Return (X, Y) of the center of cell containing provided text 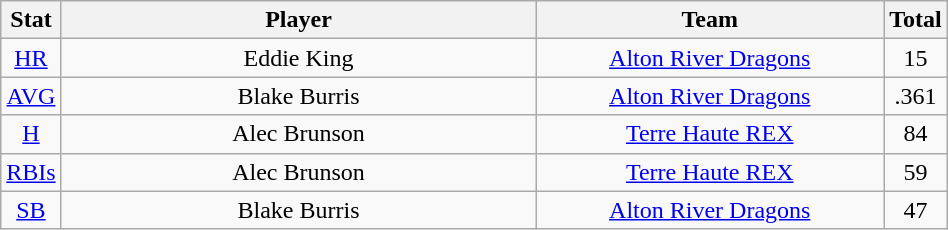
Team (710, 20)
Stat (31, 20)
H (31, 134)
.361 (916, 96)
84 (916, 134)
Eddie King (298, 58)
SB (31, 210)
RBIs (31, 172)
59 (916, 172)
Total (916, 20)
HR (31, 58)
47 (916, 210)
AVG (31, 96)
15 (916, 58)
Player (298, 20)
